Extract the (x, y) coordinate from the center of the cell holding the provided text.  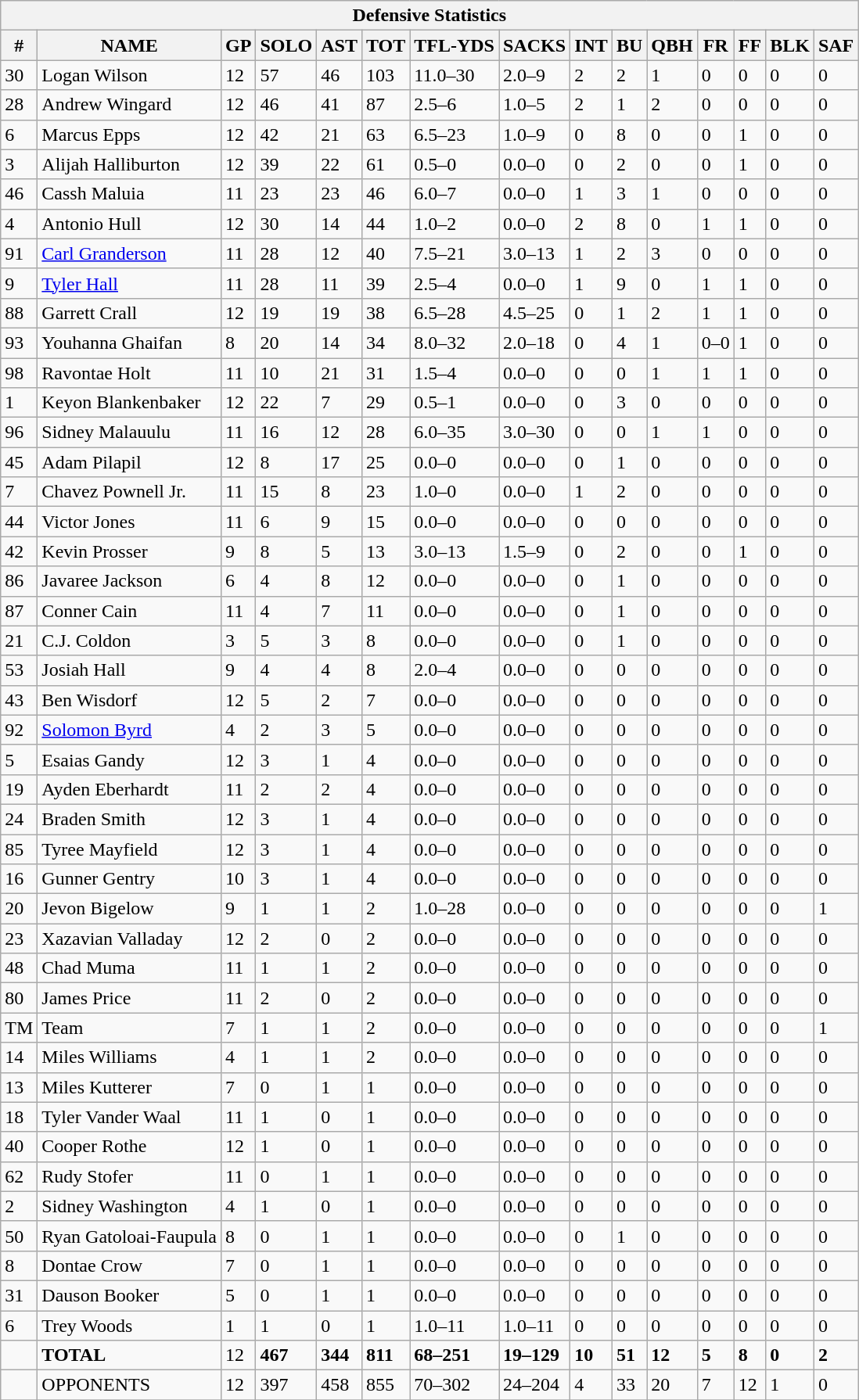
Carl Granderson (130, 253)
2.0–18 (535, 343)
91 (19, 253)
68–251 (455, 1355)
Defensive Statistics (430, 16)
811 (385, 1355)
467 (286, 1355)
Conner Cain (130, 611)
1.0–0 (455, 492)
50 (19, 1236)
6.5–28 (455, 313)
Alijah Halliburton (130, 164)
Antonio Hull (130, 224)
3.0–30 (535, 433)
6.0–35 (455, 433)
0.5–1 (455, 403)
17 (340, 462)
AST (340, 45)
QBH (672, 45)
GP (239, 45)
Kevin Prosser (130, 551)
SOLO (286, 45)
INT (591, 45)
Adam Pilapil (130, 462)
1.0–5 (535, 105)
344 (340, 1355)
Tyler Vander Waal (130, 1117)
80 (19, 998)
NAME (130, 45)
Tyree Mayfield (130, 849)
Andrew Wingard (130, 105)
43 (19, 700)
Javaree Jackson (130, 581)
Sidney Malauulu (130, 433)
Xazavian Valladay (130, 939)
4.5–25 (535, 313)
88 (19, 313)
1.5–4 (455, 373)
0–0 (715, 343)
Josiah Hall (130, 670)
Braden Smith (130, 819)
Rudy Stofer (130, 1176)
86 (19, 581)
BU (629, 45)
6.0–7 (455, 194)
2.0–9 (535, 75)
Gunner Gentry (130, 879)
Miles Williams (130, 1057)
# (19, 45)
8.0–32 (455, 343)
Jevon Bigelow (130, 909)
Solomon Byrd (130, 730)
1.5–9 (535, 551)
Miles Kutterer (130, 1087)
Tyler Hall (130, 283)
45 (19, 462)
FF (749, 45)
Chavez Pownell Jr. (130, 492)
0.5–0 (455, 164)
Youhanna Ghaifan (130, 343)
53 (19, 670)
62 (19, 1176)
51 (629, 1355)
BLK (790, 45)
TM (19, 1028)
SACKS (535, 45)
Ravontae Holt (130, 373)
19–129 (535, 1355)
24 (19, 819)
24–204 (535, 1385)
18 (19, 1117)
Dauson Booker (130, 1295)
855 (385, 1385)
11.0–30 (455, 75)
38 (385, 313)
Victor Jones (130, 522)
57 (286, 75)
TOT (385, 45)
SAF (836, 45)
TFL-YDS (455, 45)
Ryan Gatoloai-Faupula (130, 1236)
397 (286, 1385)
Garrett Crall (130, 313)
C.J. Coldon (130, 641)
7.5–21 (455, 253)
96 (19, 433)
33 (629, 1385)
98 (19, 373)
2.5–4 (455, 283)
61 (385, 164)
Cassh Maluia (130, 194)
85 (19, 849)
103 (385, 75)
25 (385, 462)
TOTAL (130, 1355)
Trey Woods (130, 1326)
James Price (130, 998)
70–302 (455, 1385)
2.0–4 (455, 670)
2.5–6 (455, 105)
Chad Muma (130, 968)
92 (19, 730)
48 (19, 968)
Sidney Washington (130, 1206)
OPPONENTS (130, 1385)
Marcus Epps (130, 135)
Esaias Gandy (130, 759)
1.0–2 (455, 224)
29 (385, 403)
Cooper Rothe (130, 1147)
93 (19, 343)
1.0–28 (455, 909)
Ayden Eberhardt (130, 789)
6.5–23 (455, 135)
Logan Wilson (130, 75)
FR (715, 45)
Dontae Crow (130, 1265)
41 (340, 105)
34 (385, 343)
Team (130, 1028)
Keyon Blankenbaker (130, 403)
63 (385, 135)
458 (340, 1385)
1.0–9 (535, 135)
Ben Wisdorf (130, 700)
